Output the [x, y] coordinate of the center of the cell containing the given text.  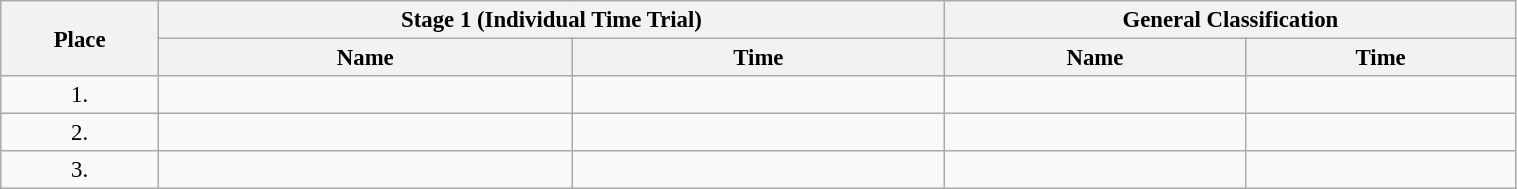
2. [80, 133]
1. [80, 95]
Stage 1 (Individual Time Trial) [551, 20]
General Classification [1230, 20]
Place [80, 38]
3. [80, 170]
